For the text-containing cell, return its midpoint in (X, Y) coordinate format. 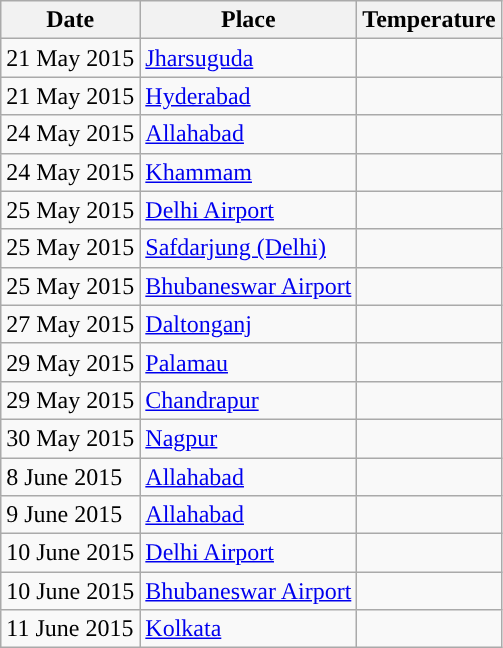
Palamau (248, 362)
9 June 2015 (70, 515)
Jharsuguda (248, 58)
Khammam (248, 172)
Chandrapur (248, 400)
11 June 2015 (70, 629)
Daltonganj (248, 324)
Date (70, 20)
27 May 2015 (70, 324)
30 May 2015 (70, 438)
Hyderabad (248, 96)
8 June 2015 (70, 477)
Temperature (429, 20)
Place (248, 20)
Nagpur (248, 438)
Kolkata (248, 629)
Safdarjung (Delhi) (248, 248)
